Return (x, y) of the center of cell containing provided text 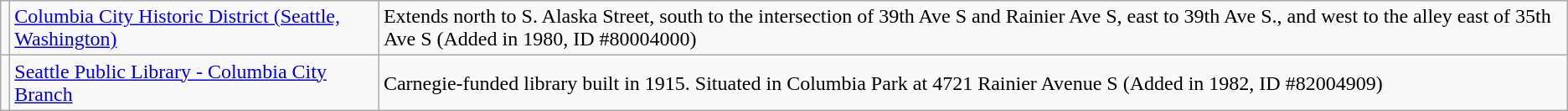
Columbia City Historic District (Seattle, Washington) (194, 29)
Carnegie-funded library built in 1915. Situated in Columbia Park at 4721 Rainier Avenue S (Added in 1982, ID #82004909) (973, 82)
Seattle Public Library - Columbia City Branch (194, 82)
